Return (X, Y) of the center of cell containing provided text 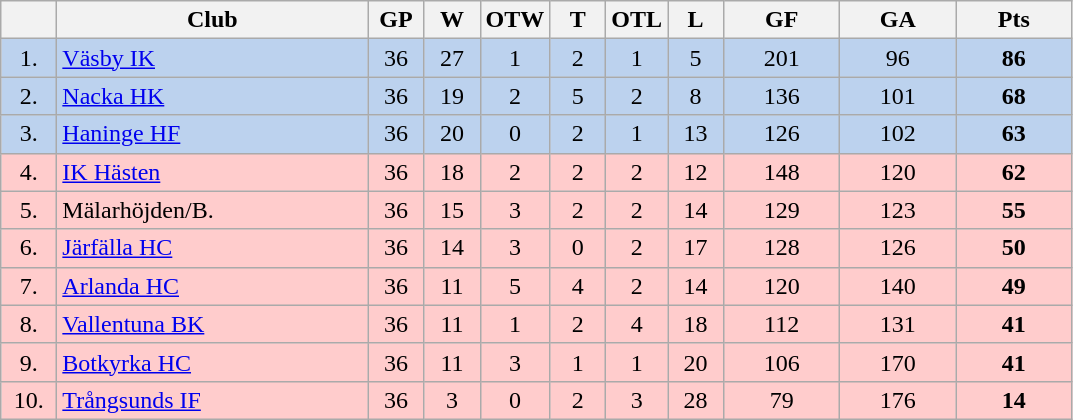
7. (29, 286)
170 (898, 362)
1. (29, 58)
28 (696, 400)
19 (452, 96)
Pts (1014, 20)
Mälarhöjden/B. (212, 210)
Vallentuna BK (212, 324)
9. (29, 362)
Trångsunds IF (212, 400)
GA (898, 20)
8 (696, 96)
T (578, 20)
96 (898, 58)
129 (782, 210)
6. (29, 248)
27 (452, 58)
2. (29, 96)
63 (1014, 134)
13 (696, 134)
17 (696, 248)
68 (1014, 96)
GF (782, 20)
3. (29, 134)
Haninge HF (212, 134)
IK Hästen (212, 172)
102 (898, 134)
112 (782, 324)
131 (898, 324)
49 (1014, 286)
140 (898, 286)
101 (898, 96)
128 (782, 248)
123 (898, 210)
GP (396, 20)
106 (782, 362)
136 (782, 96)
50 (1014, 248)
Arlanda HC (212, 286)
Järfälla HC (212, 248)
Botkyrka HC (212, 362)
62 (1014, 172)
201 (782, 58)
86 (1014, 58)
55 (1014, 210)
Club (212, 20)
79 (782, 400)
8. (29, 324)
W (452, 20)
OTL (637, 20)
10. (29, 400)
176 (898, 400)
Nacka HK (212, 96)
5. (29, 210)
Väsby IK (212, 58)
148 (782, 172)
12 (696, 172)
4. (29, 172)
L (696, 20)
15 (452, 210)
OTW (515, 20)
